Pinpoint the cell where the given text exists, returning its (x, y) midpoint coordinate. 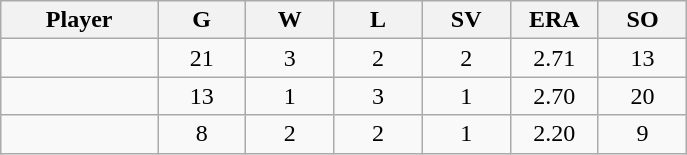
21 (202, 58)
G (202, 20)
2.20 (554, 134)
9 (642, 134)
SV (466, 20)
20 (642, 96)
Player (80, 20)
SO (642, 20)
2.70 (554, 96)
2.71 (554, 58)
W (290, 20)
L (378, 20)
8 (202, 134)
ERA (554, 20)
